From the cell containing the given text, extract its center point as [X, Y] coordinate. 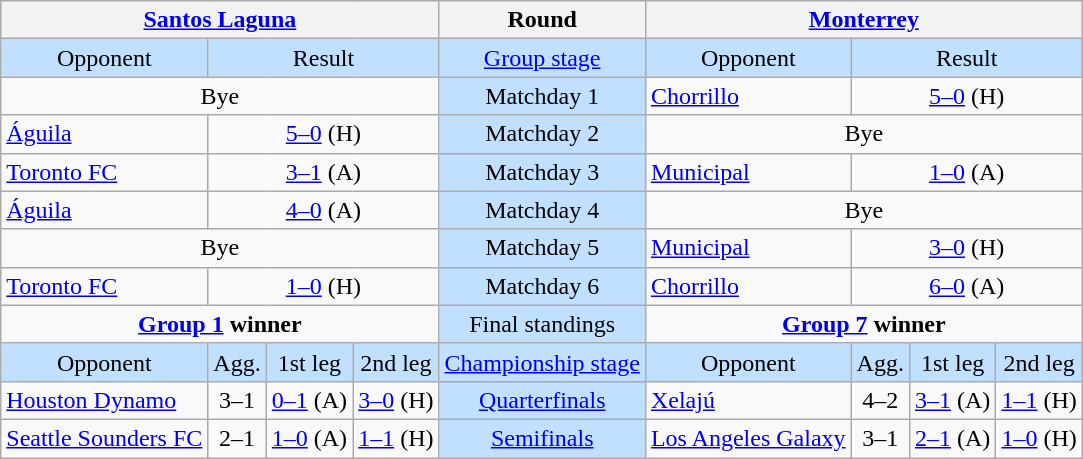
4–2 [880, 400]
Matchday 2 [542, 134]
4–0 (A) [324, 210]
Xelajú [748, 400]
Monterrey [864, 20]
Group 7 winner [864, 324]
Championship stage [542, 362]
Matchday 6 [542, 286]
6–0 (A) [966, 286]
Santos Laguna [220, 20]
Round [542, 20]
Group 1 winner [220, 324]
Matchday 1 [542, 96]
Seattle Sounders FC [104, 438]
Group stage [542, 58]
2–1 (A) [952, 438]
2–1 [237, 438]
Houston Dynamo [104, 400]
Matchday 5 [542, 248]
Semifinals [542, 438]
Quarterfinals [542, 400]
0–1 (A) [309, 400]
Los Angeles Galaxy [748, 438]
Matchday 3 [542, 172]
Matchday 4 [542, 210]
Final standings [542, 324]
